Pinpoint the cell where the given text exists, returning its [x, y] midpoint coordinate. 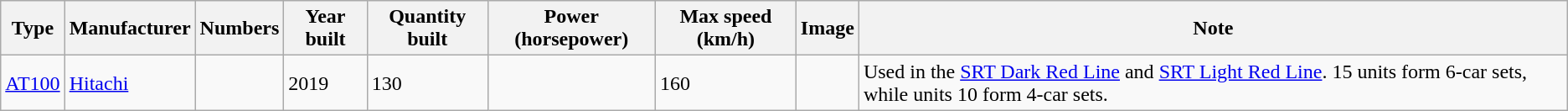
Type [33, 29]
Power (horsepower) [571, 29]
Used in the SRT Dark Red Line and SRT Light Red Line. 15 units form 6-car sets, while units 10 form 4-car sets. [1213, 82]
2019 [325, 82]
AT100 [33, 82]
130 [427, 82]
Hitachi [130, 82]
Max speed (km/h) [725, 29]
Year built [325, 29]
Note [1213, 29]
Manufacturer [130, 29]
Quantity built [427, 29]
160 [725, 82]
Numbers [240, 29]
Image [828, 29]
